Locate the cell with the specified text and output its (X, Y) center coordinate. 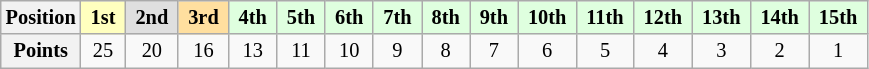
Points (41, 51)
7 (494, 51)
9 (397, 51)
6th (349, 17)
7th (397, 17)
6 (547, 51)
4 (663, 51)
8 (446, 51)
8th (446, 17)
11 (301, 51)
10th (547, 17)
14th (779, 17)
12th (663, 17)
13th (721, 17)
10 (349, 51)
9th (494, 17)
2nd (152, 17)
3rd (203, 17)
16 (203, 51)
3 (721, 51)
1st (104, 17)
Position (41, 17)
5 (604, 51)
15th (838, 17)
1 (838, 51)
20 (152, 51)
25 (104, 51)
13 (253, 51)
11th (604, 17)
5th (301, 17)
2 (779, 51)
4th (253, 17)
